Determine the [X, Y] coordinate at the center of the cell enclosing the given text.  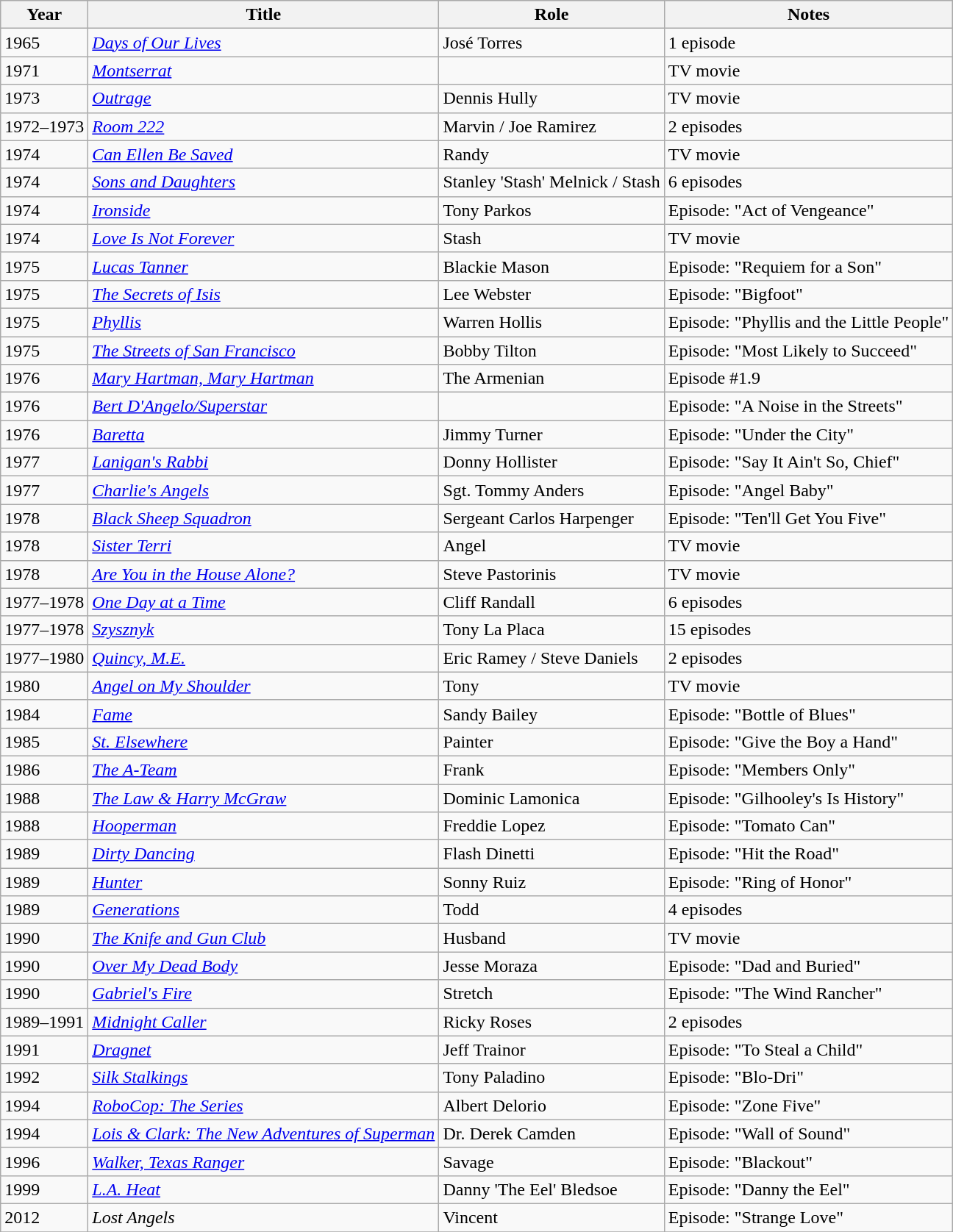
Baretta [263, 434]
Silk Stalkings [263, 1078]
Tony [552, 686]
Bobby Tilton [552, 351]
Notes [809, 15]
Marvin / Joe Ramirez [552, 126]
One Day at a Time [263, 602]
Episode: "Bigfoot" [809, 294]
Painter [552, 742]
1971 [44, 71]
Episode: "Blo-Dri" [809, 1078]
Warren Hollis [552, 322]
1980 [44, 686]
Tony La Placa [552, 630]
Donny Hollister [552, 462]
L.A. Heat [263, 1189]
Flash Dinetti [552, 854]
Episode: "Hit the Road" [809, 854]
The A-Team [263, 770]
Episode: "Requiem for a Son" [809, 266]
Episode: "Zone Five" [809, 1106]
Albert Delorio [552, 1106]
1986 [44, 770]
Charlie's Angels [263, 490]
Lost Angels [263, 1217]
1984 [44, 714]
Sonny Ruiz [552, 882]
1985 [44, 742]
Fame [263, 714]
Steve Pastorinis [552, 574]
Stretch [552, 994]
Episode: "Tomato Can" [809, 826]
Hunter [263, 882]
The Secrets of Isis [263, 294]
Episode: "Members Only" [809, 770]
Gabriel's Fire [263, 994]
Ricky Roses [552, 1022]
Episode: "Blackout" [809, 1161]
Mary Hartman, Mary Hartman [263, 379]
Tony Paladino [552, 1078]
Episode: "Act of Vengeance" [809, 210]
Angel [552, 546]
Episode: "Say It Ain't So, Chief" [809, 462]
1 episode [809, 43]
Vincent [552, 1217]
The Law & Harry McGraw [263, 798]
Ironside [263, 210]
Episode: "Bottle of Blues" [809, 714]
1989–1991 [44, 1022]
Randy [552, 154]
Days of Our Lives [263, 43]
RoboCop: The Series [263, 1106]
Dirty Dancing [263, 854]
Sergeant Carlos Harpenger [552, 518]
Role [552, 15]
Freddie Lopez [552, 826]
Szysznyk [263, 630]
Dominic Lamonica [552, 798]
Midnight Caller [263, 1022]
1977–1980 [44, 658]
St. Elsewhere [263, 742]
Episode: "The Wind Rancher" [809, 994]
The Armenian [552, 379]
Danny 'The Eel' Bledsoe [552, 1189]
Generations [263, 910]
Tony Parkos [552, 210]
Room 222 [263, 126]
Lanigan's Rabbi [263, 462]
Angel on My Shoulder [263, 686]
Episode: "Phyllis and the Little People" [809, 322]
1992 [44, 1078]
Sister Terri [263, 546]
Dennis Hully [552, 99]
4 episodes [809, 910]
Montserrat [263, 71]
Episode: "Dad and Buried" [809, 966]
1999 [44, 1189]
Episode: "Wall of Sound" [809, 1133]
Can Ellen Be Saved [263, 154]
Sgt. Tommy Anders [552, 490]
Lois & Clark: The New Adventures of Superman [263, 1133]
Lee Webster [552, 294]
Frank [552, 770]
Episode: "Under the City" [809, 434]
Stanley 'Stash' Melnick / Stash [552, 182]
Husband [552, 938]
Stash [552, 238]
Title [263, 15]
Jimmy Turner [552, 434]
1973 [44, 99]
Todd [552, 910]
Episode: "Danny the Eel" [809, 1189]
Cliff Randall [552, 602]
Year [44, 15]
Outrage [263, 99]
Episode: "Gilhooley's Is History" [809, 798]
Quincy, M.E. [263, 658]
1996 [44, 1161]
Dragnet [263, 1050]
Walker, Texas Ranger [263, 1161]
Jeff Trainor [552, 1050]
Hooperman [263, 826]
Episode: "Ten'll Get You Five" [809, 518]
1965 [44, 43]
1991 [44, 1050]
Episode: "To Steal a Child" [809, 1050]
The Knife and Gun Club [263, 938]
Episode #1.9 [809, 379]
Episode: "Ring of Honor" [809, 882]
Episode: "Give the Boy a Hand" [809, 742]
Love Is Not Forever [263, 238]
Over My Dead Body [263, 966]
Black Sheep Squadron [263, 518]
Phyllis [263, 322]
Episode: "Strange Love" [809, 1217]
Episode: "A Noise in the Streets" [809, 407]
Dr. Derek Camden [552, 1133]
2012 [44, 1217]
Sandy Bailey [552, 714]
Are You in the House Alone? [263, 574]
Savage [552, 1161]
Eric Ramey / Steve Daniels [552, 658]
Jesse Moraza [552, 966]
Bert D'Angelo/Superstar [263, 407]
José Torres [552, 43]
1972–1973 [44, 126]
Blackie Mason [552, 266]
Episode: "Angel Baby" [809, 490]
Sons and Daughters [263, 182]
Lucas Tanner [263, 266]
The Streets of San Francisco [263, 351]
15 episodes [809, 630]
Episode: "Most Likely to Succeed" [809, 351]
